Find where the given text appears and provide that cell's center as (x, y) coordinate. 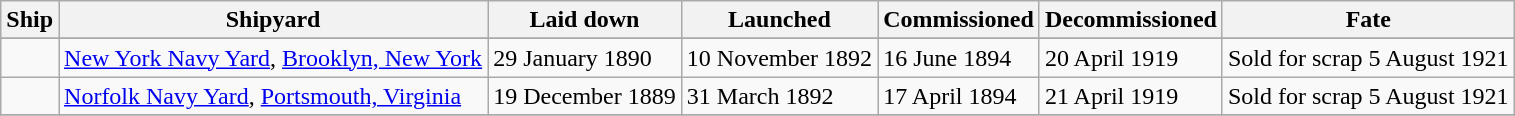
Shipyard (274, 20)
21 April 1919 (1130, 96)
Ship (30, 20)
Fate (1368, 20)
Launched (779, 20)
29 January 1890 (585, 58)
17 April 1894 (959, 96)
Laid down (585, 20)
10 November 1892 (779, 58)
Norfolk Navy Yard, Portsmouth, Virginia (274, 96)
Decommissioned (1130, 20)
16 June 1894 (959, 58)
Commissioned (959, 20)
20 April 1919 (1130, 58)
New York Navy Yard, Brooklyn, New York (274, 58)
19 December 1889 (585, 96)
31 March 1892 (779, 96)
